Output the (X, Y) coordinate of the center of the cell containing the given text.  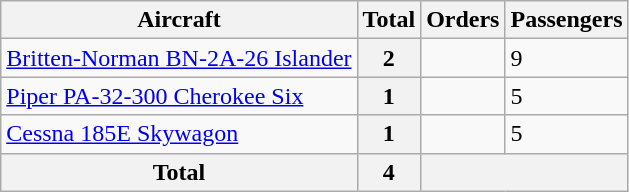
4 (389, 172)
Orders (463, 20)
Cessna 185E Skywagon (179, 134)
Piper PA-32-300 Cherokee Six (179, 96)
Aircraft (179, 20)
Passengers (566, 20)
2 (389, 58)
9 (566, 58)
Britten-Norman BN-2A-26 Islander (179, 58)
